Provide the (x, y) coordinate of the cell's center where the given text is located.  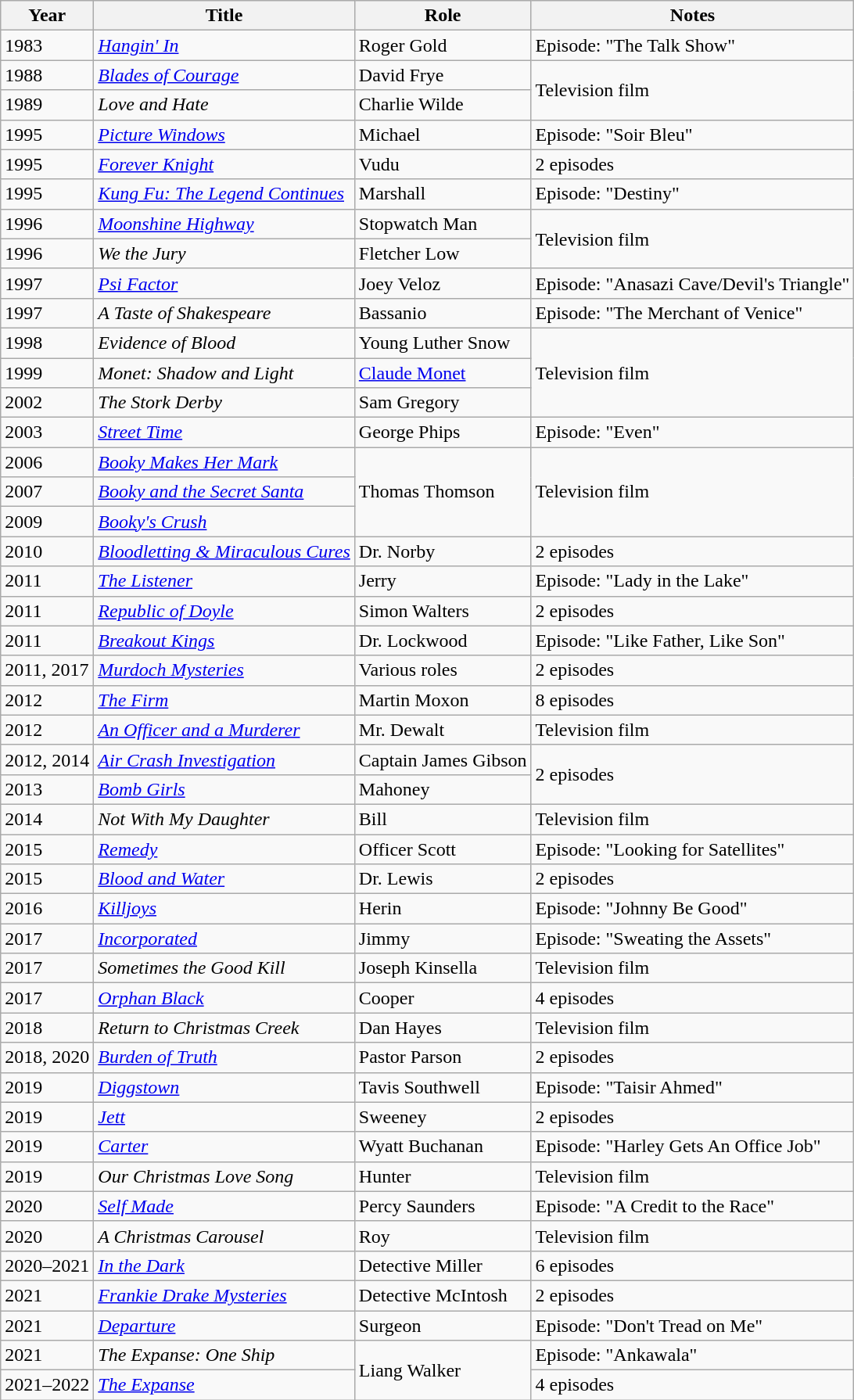
Remedy (224, 849)
Roger Gold (443, 45)
A Christmas Carousel (224, 1236)
Episode: "Like Father, Like Son" (693, 641)
Episode: "Soir Bleu" (693, 135)
Michael (443, 135)
Episode: "Anasazi Cave/Devil's Triangle" (693, 283)
Street Time (224, 433)
The Stork Derby (224, 403)
Love and Hate (224, 105)
Forever Knight (224, 164)
2014 (47, 819)
Cooper (443, 998)
1999 (47, 373)
Captain James Gibson (443, 759)
Jett (224, 1117)
Liang Walker (443, 1370)
Episode: "Even" (693, 433)
2012, 2014 (47, 759)
The Expanse: One Ship (224, 1355)
The Listener (224, 581)
Sam Gregory (443, 403)
Percy Saunders (443, 1206)
Jimmy (443, 939)
Moonshine Highway (224, 224)
An Officer and a Murderer (224, 730)
Blood and Water (224, 879)
Bassanio (443, 313)
Surgeon (443, 1326)
Episode: "Destiny" (693, 194)
2016 (47, 909)
2007 (47, 492)
Title (224, 16)
Episode: "Sweating the Assets" (693, 939)
Incorporated (224, 939)
We the Jury (224, 253)
Simon Walters (443, 611)
Our Christmas Love Song (224, 1176)
Diggstown (224, 1087)
Claude Monet (443, 373)
Episode: "Taisir Ahmed" (693, 1087)
Mahoney (443, 789)
2010 (47, 551)
Tavis Southwell (443, 1087)
1983 (47, 45)
Hunter (443, 1176)
1988 (47, 75)
Sometimes the Good Kill (224, 968)
Dr. Norby (443, 551)
Sweeney (443, 1117)
Episode: "Harley Gets An Office Job" (693, 1147)
Episode: "Lady in the Lake" (693, 581)
Notes (693, 16)
6 episodes (693, 1265)
Dr. Lockwood (443, 641)
Roy (443, 1236)
Officer Scott (443, 849)
2020–2021 (47, 1265)
Episode: "The Talk Show" (693, 45)
Psi Factor (224, 283)
Hangin' In (224, 45)
George Phips (443, 433)
Blades of Courage (224, 75)
Murdoch Mysteries (224, 670)
Episode: "The Merchant of Venice" (693, 313)
Monet: Shadow and Light (224, 373)
Young Luther Snow (443, 343)
Detective McIntosh (443, 1295)
Episode: "Looking for Satellites" (693, 849)
Picture Windows (224, 135)
2006 (47, 462)
Booky and the Secret Santa (224, 492)
Bomb Girls (224, 789)
2009 (47, 522)
Jerry (443, 581)
Breakout Kings (224, 641)
Republic of Doyle (224, 611)
8 episodes (693, 700)
Charlie Wilde (443, 105)
Various roles (443, 670)
Vudu (443, 164)
Booky's Crush (224, 522)
A Taste of Shakespeare (224, 313)
2011, 2017 (47, 670)
The Expanse (224, 1385)
Booky Makes Her Mark (224, 462)
Burden of Truth (224, 1057)
2018 (47, 1028)
Bill (443, 819)
Pastor Parson (443, 1057)
Orphan Black (224, 998)
Killjoys (224, 909)
Air Crash Investigation (224, 759)
2003 (47, 433)
Kung Fu: The Legend Continues (224, 194)
Return to Christmas Creek (224, 1028)
Episode: "Johnny Be Good" (693, 909)
Stopwatch Man (443, 224)
Joey Veloz (443, 283)
Dan Hayes (443, 1028)
Carter (224, 1147)
Year (47, 16)
Episode: "Ankawala" (693, 1355)
Thomas Thomson (443, 492)
Departure (224, 1326)
Self Made (224, 1206)
Fletcher Low (443, 253)
Bloodletting & Miraculous Cures (224, 551)
Frankie Drake Mysteries (224, 1295)
In the Dark (224, 1265)
Episode: "A Credit to the Race" (693, 1206)
The Firm (224, 700)
Herin (443, 909)
Evidence of Blood (224, 343)
Mr. Dewalt (443, 730)
Detective Miller (443, 1265)
Not With My Daughter (224, 819)
Joseph Kinsella (443, 968)
1989 (47, 105)
2018, 2020 (47, 1057)
David Frye (443, 75)
2013 (47, 789)
Martin Moxon (443, 700)
1998 (47, 343)
Marshall (443, 194)
2002 (47, 403)
Dr. Lewis (443, 879)
2021–2022 (47, 1385)
Episode: "Don't Tread on Me" (693, 1326)
Wyatt Buchanan (443, 1147)
Role (443, 16)
